Find where the given text appears and provide that cell's center as (x, y) coordinate. 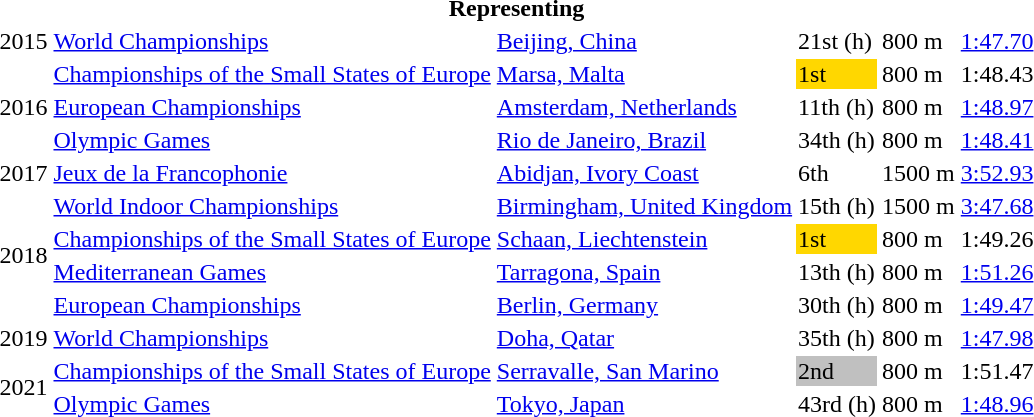
35th (h) (838, 338)
Berlin, Germany (644, 305)
34th (h) (838, 140)
Mediterranean Games (272, 272)
Abidjan, Ivory Coast (644, 173)
13th (h) (838, 272)
Marsa, Malta (644, 74)
Amsterdam, Netherlands (644, 107)
Doha, Qatar (644, 338)
Olympic Games (272, 140)
World Indoor Championships (272, 206)
Birmingham, United Kingdom (644, 206)
Tarragona, Spain (644, 272)
21st (h) (838, 41)
Schaan, Liechtenstein (644, 239)
6th (838, 173)
Serravalle, San Marino (644, 371)
11th (h) (838, 107)
30th (h) (838, 305)
15th (h) (838, 206)
2nd (838, 371)
Beijing, China (644, 41)
Rio de Janeiro, Brazil (644, 140)
Jeux de la Francophonie (272, 173)
